Capture the cell that displays the provided text and extract its (x, y) central coordinate. 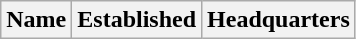
Name (36, 20)
Headquarters (279, 20)
Established (137, 20)
